Capture the cell that displays the provided text and extract its (X, Y) central coordinate. 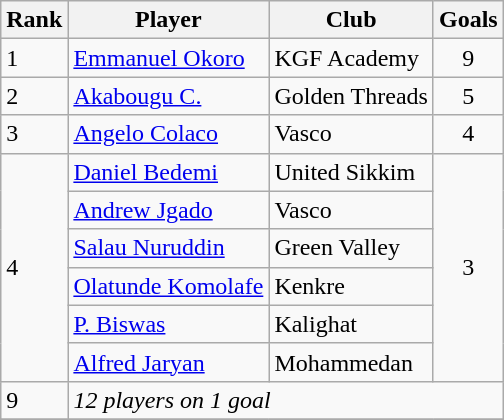
Player (168, 20)
Kalighat (352, 324)
Rank (34, 20)
12 players on 1 goal (286, 400)
P. Biswas (168, 324)
1 (34, 58)
Daniel Bedemi (168, 172)
Andrew Jgado (168, 210)
Green Valley (352, 248)
Goals (468, 20)
Emmanuel Okoro (168, 58)
Angelo Colaco (168, 134)
5 (468, 96)
Alfred Jaryan (168, 362)
Club (352, 20)
Akabougu C. (168, 96)
Salau Nuruddin (168, 248)
Mohammedan (352, 362)
United Sikkim (352, 172)
Golden Threads (352, 96)
Olatunde Komolafe (168, 286)
KGF Academy (352, 58)
2 (34, 96)
Kenkre (352, 286)
